Identify which cell holds the provided text, then report its [X, Y] central coordinate. 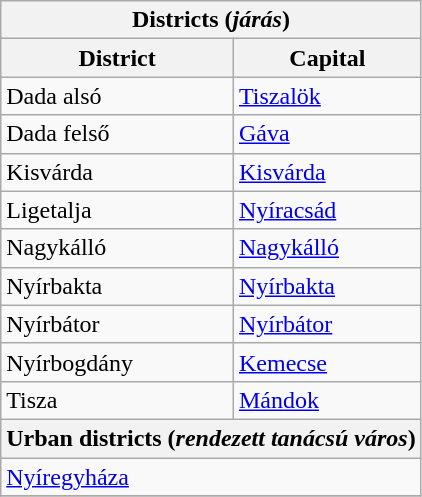
Dada alsó [118, 96]
Mándok [327, 400]
Nyíregyháza [211, 477]
Capital [327, 58]
District [118, 58]
Nyíracsád [327, 210]
Dada felső [118, 134]
Tiszalök [327, 96]
Ligetalja [118, 210]
Kemecse [327, 362]
Districts (járás) [211, 20]
Urban districts (rendezett tanácsú város) [211, 438]
Tisza [118, 400]
Gáva [327, 134]
Nyírbogdány [118, 362]
